Pinpoint the cell where the given text exists, returning its (x, y) midpoint coordinate. 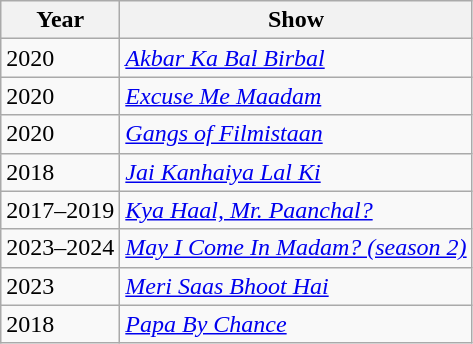
2017–2019 (60, 210)
Gangs of Filmistaan (296, 134)
2023 (60, 286)
Papa By Chance (296, 324)
2023–2024 (60, 248)
Meri Saas Bhoot Hai (296, 286)
May I Come In Madam? (season 2) (296, 248)
Akbar Ka Bal Birbal (296, 58)
Excuse Me Maadam (296, 96)
Kya Haal, Mr. Paanchal? (296, 210)
Jai Kanhaiya Lal Ki (296, 172)
Year (60, 20)
Show (296, 20)
